Pinpoint the cell where the given text exists, returning its [x, y] midpoint coordinate. 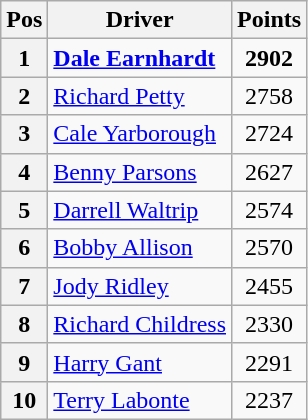
Cale Yarborough [140, 134]
2330 [270, 324]
2627 [270, 172]
Pos [24, 20]
Points [270, 20]
8 [24, 324]
2 [24, 96]
Dale Earnhardt [140, 58]
Driver [140, 20]
1 [24, 58]
4 [24, 172]
2237 [270, 400]
Darrell Waltrip [140, 210]
2570 [270, 248]
2724 [270, 134]
9 [24, 362]
Harry Gant [140, 362]
2291 [270, 362]
10 [24, 400]
Benny Parsons [140, 172]
2758 [270, 96]
7 [24, 286]
Richard Childress [140, 324]
Richard Petty [140, 96]
2574 [270, 210]
Jody Ridley [140, 286]
2455 [270, 286]
5 [24, 210]
2902 [270, 58]
3 [24, 134]
Terry Labonte [140, 400]
Bobby Allison [140, 248]
6 [24, 248]
